Return [x, y] of the center of cell containing provided text 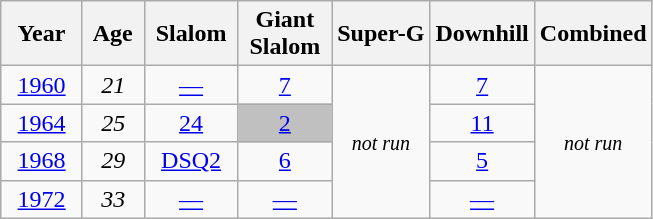
Slalom [191, 34]
5 [482, 161]
2 [285, 123]
Combined [593, 34]
11 [482, 123]
29 [113, 161]
1964 [42, 123]
Downhill [482, 34]
24 [191, 123]
6 [285, 161]
1968 [42, 161]
33 [113, 199]
1960 [42, 85]
21 [113, 85]
Age [113, 34]
DSQ2 [191, 161]
Super-G [381, 34]
1972 [42, 199]
25 [113, 123]
Year [42, 34]
Giant Slalom [285, 34]
